Search for the cell housing the specified text and yield its (X, Y) center coordinate. 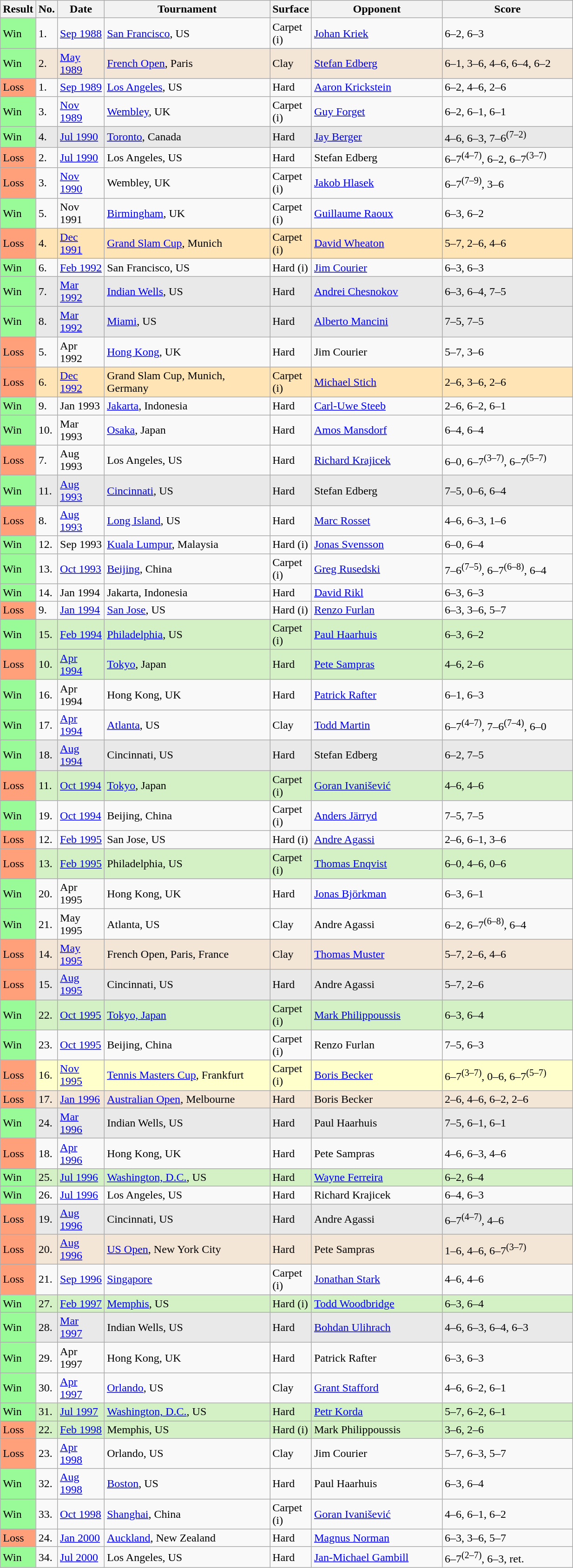
Aaron Krickstein (376, 87)
Wayne Ferreira (376, 1177)
6–2, 4–6, 2–6 (507, 87)
Toronto, Canada (187, 137)
Jan 1993 (81, 406)
5–7, 3–6 (507, 352)
Bohdan Ulihrach (376, 1327)
Jonas Svensson (376, 545)
6–0, 4–6, 0–6 (507, 863)
Kuala Lumpur, Malaysia (187, 545)
5–7, 6–3, 5–7 (507, 1454)
Apr 1998 (81, 1454)
7–5, 0–6, 6–4 (507, 491)
Apr 1995 (81, 894)
Nov 1991 (81, 213)
6–7(4–7), 6–2, 6–7(3–7) (507, 158)
Surface (291, 9)
4–6, 6–3, 6–4, 6–3 (507, 1327)
Opponent (376, 9)
Aug 1994 (81, 755)
Sep 1989 (81, 87)
Feb 1992 (81, 267)
Jan 1996 (81, 1099)
Boston, US (187, 1483)
2–6, 6–2, 6–1 (507, 406)
6–7(2–7), 6–3, ret. (507, 1557)
French Open, Paris (187, 63)
4–6, 2–6 (507, 665)
33. (46, 1514)
Apr 1992 (81, 352)
6–3, 6–4, 7–5 (507, 291)
26. (46, 1195)
Miami, US (187, 322)
Sep 1996 (81, 1280)
6–0, 6–4 (507, 545)
Carl-Uwe Steeb (376, 406)
Australian Open, Melbourne (187, 1099)
7–6(7–5), 6–7(6–8), 6–4 (507, 569)
Nov 1995 (81, 1075)
Nov 1989 (81, 112)
Johan Kriek (376, 33)
French Open, Paris, France (187, 955)
Todd Woodbridge (376, 1304)
Grand Slam Cup, Munich, Germany (187, 382)
Dec 1991 (81, 244)
6–1, 6–3 (507, 694)
Score (507, 9)
Michael Stich (376, 382)
Sep 1988 (81, 33)
No. (46, 9)
Amos Mansdorf (376, 430)
3–6, 2–6 (507, 1430)
4–6, 6–3, 1–6 (507, 520)
Oct 1998 (81, 1514)
Osaka, Japan (187, 430)
6–7(7–9), 3–6 (507, 183)
Guillaume Raoux (376, 213)
Feb 1998 (81, 1430)
25. (46, 1177)
1–6, 4–6, 6–7(3–7) (507, 1249)
Nov 1990 (81, 183)
Jul 1997 (81, 1412)
2–6, 6–1, 3–6 (507, 840)
Dec 1992 (81, 382)
May 1989 (81, 63)
US Open, New York City (187, 1249)
Mar 1997 (81, 1327)
Feb 1997 (81, 1304)
Jan-Michael Gambill (376, 1557)
Petr Korda (376, 1412)
Aug 1998 (81, 1483)
5–7, 6–2, 6–1 (507, 1412)
Anders Järryd (376, 816)
6–0, 6–7(3–7), 6–7(5–7) (507, 460)
Apr 1996 (81, 1153)
Mar 1993 (81, 430)
Auckland, New Zealand (187, 1538)
Thomas Enqvist (376, 863)
34. (46, 1557)
Feb 1994 (81, 634)
Thomas Muster (376, 955)
Mar 1996 (81, 1123)
Tournament (187, 9)
6–7(3–7), 0–6, 6–7(5–7) (507, 1075)
4–6, 6–3, 4–6 (507, 1153)
7–5, 6–1, 6–1 (507, 1123)
6–2, 6–3 (507, 33)
Jonathan Stark (376, 1280)
Jul 2000 (81, 1557)
6–2, 7–5 (507, 755)
Long Island, US (187, 520)
6–2, 6–1, 6–1 (507, 112)
Grand Slam Cup, Munich (187, 244)
Jan 2000 (81, 1538)
Jakob Hlasek (376, 183)
Greg Rusedski (376, 569)
David Wheaton (376, 244)
2–6, 3–6, 2–6 (507, 382)
2–6, 4–6, 6–2, 2–6 (507, 1099)
Guy Forget (376, 112)
6–2, 6–4 (507, 1177)
Sep 1993 (81, 545)
Aug 1995 (81, 984)
David Rikl (376, 593)
6–7(4–7), 4–6 (507, 1219)
6–3, 6–1 (507, 894)
Result (18, 9)
Jonas Björkman (376, 894)
Jay Berger (376, 137)
Magnus Norman (376, 1538)
30. (46, 1388)
Grant Stafford (376, 1388)
4–6, 6–3, 7–6(7–2) (507, 137)
Date (81, 9)
6–2, 6–7(6–8), 6–4 (507, 924)
4–6, 6–1, 6–2 (507, 1514)
27. (46, 1304)
Andrei Chesnokov (376, 291)
6–4, 6–4 (507, 430)
6–4, 6–3 (507, 1195)
6–7(4–7), 7–6(7–4), 6–0 (507, 725)
Tennis Masters Cup, Frankfurt (187, 1075)
5–7, 2–6 (507, 984)
6–1, 3–6, 4–6, 6–4, 6–2 (507, 63)
Shanghai, China (187, 1514)
28. (46, 1327)
Alberto Mancini (376, 322)
4–6, 6–2, 6–1 (507, 1388)
29. (46, 1358)
32. (46, 1483)
7–5, 6–3 (507, 1045)
Birmingham, UK (187, 213)
31. (46, 1412)
Todd Martin (376, 725)
Oct 1993 (81, 569)
Singapore (187, 1280)
Marc Rosset (376, 520)
